Extract the [x, y] coordinate from the center of the cell holding the provided text.  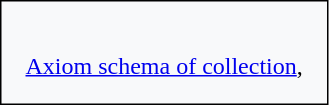
Axiom schema of collection, [164, 52]
